Detect which cell encompasses the target text, then output its [X, Y] center coordinate. 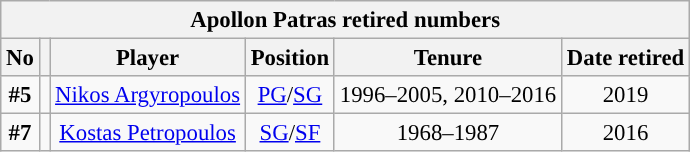
Date retired [625, 58]
SG/SF [290, 133]
Kostas Petropoulos [148, 133]
PG/SG [290, 95]
2019 [625, 95]
1968–1987 [448, 133]
#5 [20, 95]
Nikos Argyropoulos [148, 95]
2016 [625, 133]
Position [290, 58]
1996–2005, 2010–2016 [448, 95]
No [20, 58]
Apollon Patras retired numbers [346, 20]
Tenure [448, 58]
Player [148, 58]
#7 [20, 133]
